Locate the cell with the specified text and output its [x, y] center coordinate. 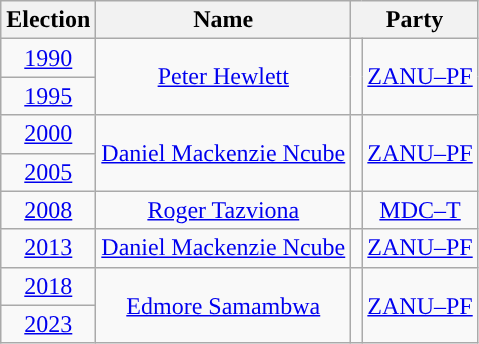
1995 [48, 96]
2013 [48, 248]
2023 [48, 324]
MDC–T [420, 210]
Party [414, 20]
Name [224, 20]
2005 [48, 172]
2008 [48, 210]
Edmore Samambwa [224, 305]
1990 [48, 58]
Peter Hewlett [224, 77]
2000 [48, 134]
Roger Tazviona [224, 210]
2018 [48, 286]
Election [48, 20]
